Determine the [x, y] coordinate at the center of the cell enclosing the given text.  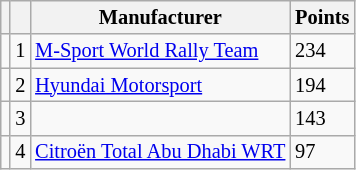
Manufacturer [160, 17]
Citroën Total Abu Dhabi WRT [160, 152]
97 [322, 152]
1 [20, 51]
4 [20, 152]
Hyundai Motorsport [160, 85]
2 [20, 85]
234 [322, 51]
3 [20, 118]
Points [322, 17]
194 [322, 85]
143 [322, 118]
M-Sport World Rally Team [160, 51]
